Provide the (x, y) coordinate of the cell's center where the given text is located.  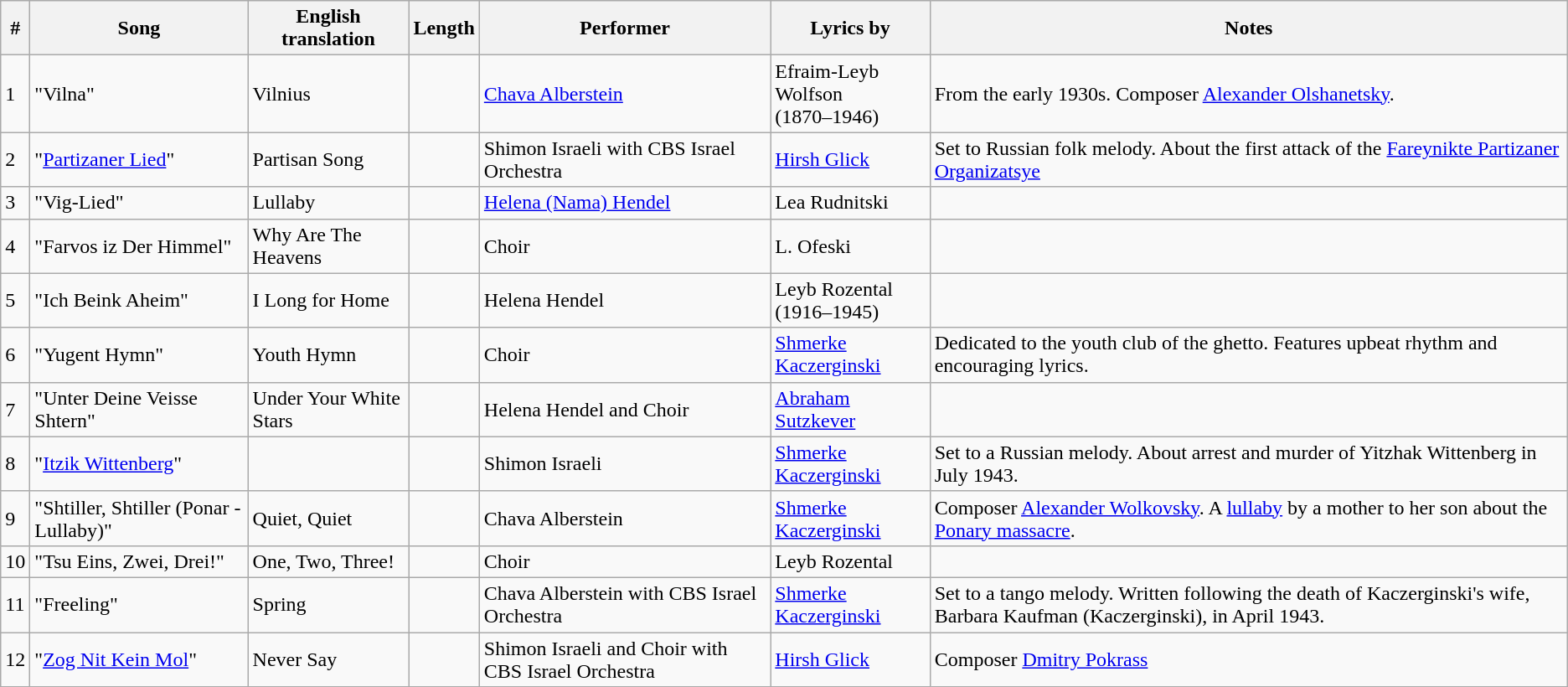
Shimon Israeli and Choir with CBS Israel Orchestra (625, 659)
"Itzik Wittenberg" (139, 464)
Leyb Rozental (850, 561)
Abraham Sutzkever (850, 409)
Quiet, Quiet (328, 518)
"Zog Nit Kein Mol" (139, 659)
Shimon Israeli (625, 464)
From the early 1930s. Composer Alexander Olshanetsky. (1248, 94)
"Yugent Hymn" (139, 355)
One, Two, Three! (328, 561)
Song (139, 28)
Set to a tango melody. Written following the death of Kaczerginski's wife, Barbara Kaufman (Kaczerginski), in April 1943. (1248, 605)
5 (15, 300)
Lullaby (328, 203)
Spring (328, 605)
Lea Rudnitski (850, 203)
3 (15, 203)
Under Your White Stars (328, 409)
L. Ofeski (850, 246)
Composer Dmitry Pokrass (1248, 659)
11 (15, 605)
"Partizaner Lied" (139, 159)
"Tsu Eins, Zwei, Drei!" (139, 561)
I Long for Home (328, 300)
"Unter Deine Veisse Shtern" (139, 409)
English translation (328, 28)
"Vig-Lied" (139, 203)
Length (444, 28)
6 (15, 355)
Composer Alexander Wolkovsky. A lullaby by a mother to her son about the Ponary massacre. (1248, 518)
Lyrics by (850, 28)
Efraim-Leyb Wolfson(1870–1946) (850, 94)
10 (15, 561)
7 (15, 409)
"Ich Beink Aheim" (139, 300)
"Freeling" (139, 605)
Helena Hendel and Choir (625, 409)
"Vilna" (139, 94)
"Shtiller, Shtiller (Ponar - Lullaby)" (139, 518)
Set to Russian folk melody. About the first attack of the Fareynikte Partizaner Organizatsye (1248, 159)
4 (15, 246)
Dedicated to the youth club of the ghetto. Features upbeat rhythm and encouraging lyrics. (1248, 355)
# (15, 28)
Helena Hendel (625, 300)
Shimon Israeli with CBS Israel Orchestra (625, 159)
12 (15, 659)
Why Are The Heavens (328, 246)
Notes (1248, 28)
Partisan Song (328, 159)
Set to a Russian melody. About arrest and murder of Yitzhak Wittenberg in July 1943. (1248, 464)
8 (15, 464)
Leyb Rozental (1916–1945) (850, 300)
9 (15, 518)
Performer (625, 28)
"Farvos iz Der Himmel" (139, 246)
Chava Alberstein with CBS Israel Orchestra (625, 605)
Never Say (328, 659)
1 (15, 94)
2 (15, 159)
Youth Hymn (328, 355)
Vilnius (328, 94)
Helena (Nama) Hendel (625, 203)
